Find where the given text appears and provide that cell's center as (X, Y) coordinate. 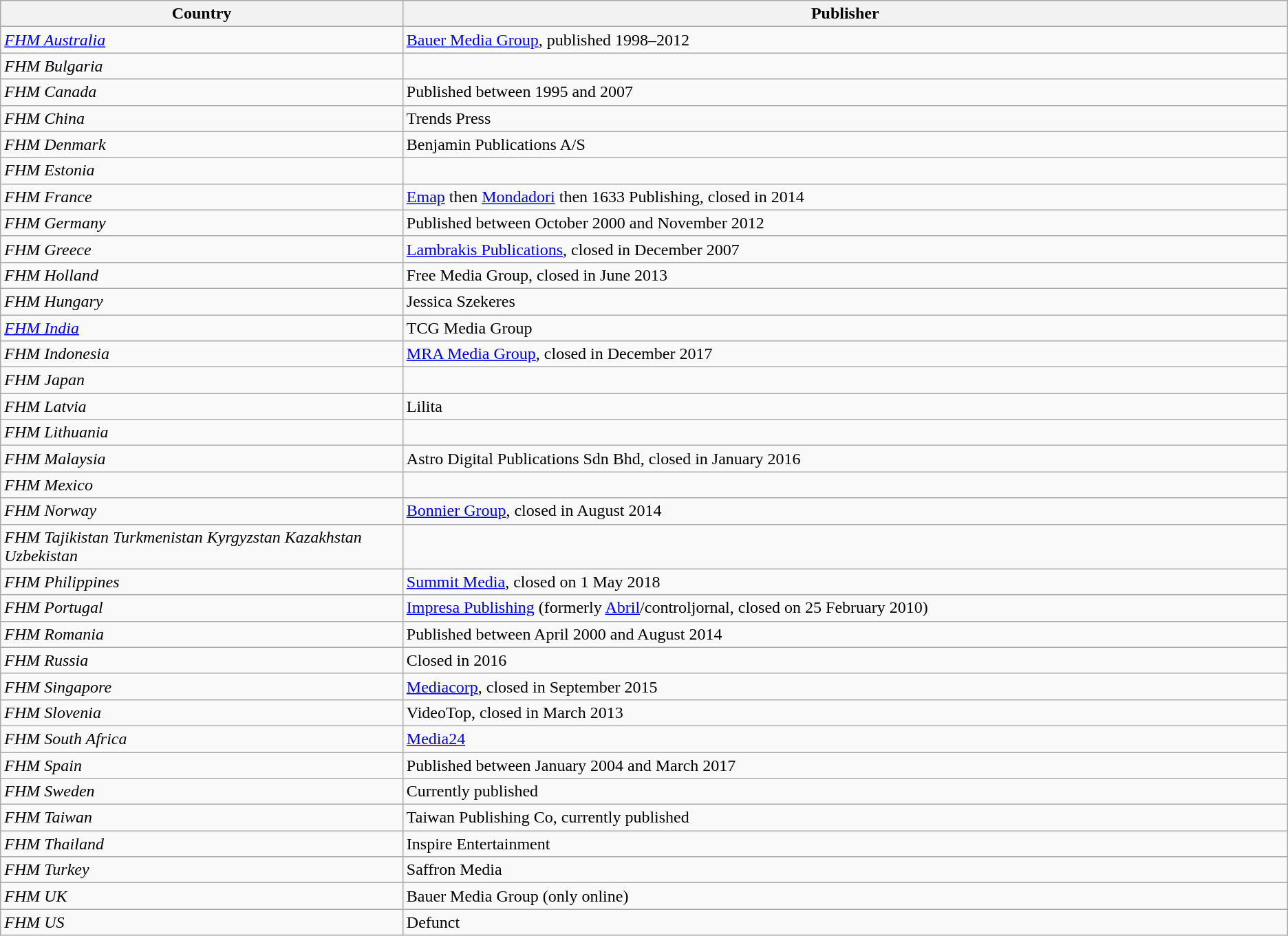
Jessica Szekeres (845, 301)
FHM South Africa (202, 739)
FHM Slovenia (202, 712)
Impresa Publishing (formerly Abril/controljornal, closed on 25 February 2010) (845, 608)
Lilita (845, 406)
FHM Bulgaria (202, 66)
FHM Romania (202, 634)
Mediacorp, closed in September 2015 (845, 686)
FHM Portugal (202, 608)
FHM Malaysia (202, 459)
FHM UK (202, 896)
FHM Spain (202, 765)
Bauer Media Group (only online) (845, 896)
FHM Taiwan (202, 818)
Free Media Group, closed in June 2013 (845, 275)
FHM Holland (202, 275)
FHM Denmark (202, 144)
Media24 (845, 739)
FHM Lithuania (202, 433)
Lambrakis Publications, closed in December 2007 (845, 249)
FHM Hungary (202, 301)
Emap then Mondadori then 1633 Publishing, closed in 2014 (845, 197)
FHM Philippines (202, 582)
FHM Canada (202, 92)
FHM Latvia (202, 406)
FHM Estonia (202, 171)
Bonnier Group, closed in August 2014 (845, 511)
FHM Russia (202, 660)
Taiwan Publishing Co, currently published (845, 818)
Currently published (845, 792)
Published between October 2000 and November 2012 (845, 223)
Summit Media, closed on 1 May 2018 (845, 582)
FHM Turkey (202, 870)
Defunct (845, 922)
Bauer Media Group, published 1998–2012 (845, 40)
FHM Australia (202, 40)
VideoTop, closed in March 2013 (845, 712)
Benjamin Publications A/S (845, 144)
TCG Media Group (845, 328)
FHM Thailand (202, 844)
FHM Tajikistan Turkmenistan Kyrgyzstan Kazakhstan Uzbekistan (202, 546)
Inspire Entertainment (845, 844)
FHM Indonesia (202, 354)
FHM China (202, 118)
FHM Greece (202, 249)
Saffron Media (845, 870)
Published between January 2004 and March 2017 (845, 765)
FHM Germany (202, 223)
FHM Japan (202, 380)
FHM Norway (202, 511)
Astro Digital Publications Sdn Bhd, closed in January 2016 (845, 459)
Publisher (845, 14)
MRA Media Group, closed in December 2017 (845, 354)
Closed in 2016 (845, 660)
Country (202, 14)
FHM France (202, 197)
FHM India (202, 328)
FHM US (202, 922)
FHM Mexico (202, 485)
FHM Sweden (202, 792)
Published between 1995 and 2007 (845, 92)
Published between April 2000 and August 2014 (845, 634)
Trends Press (845, 118)
FHM Singapore (202, 686)
